Determine the (x, y) coordinate at the center of the cell enclosing the given text.  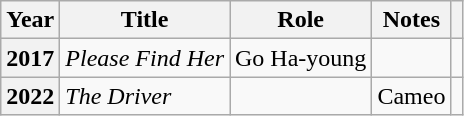
Cameo (412, 96)
Year (30, 20)
Title (145, 20)
Go Ha-young (301, 58)
2022 (30, 96)
Role (301, 20)
2017 (30, 58)
The Driver (145, 96)
Please Find Her (145, 58)
Notes (412, 20)
